Find where the given text appears and provide that cell's center as [X, Y] coordinate. 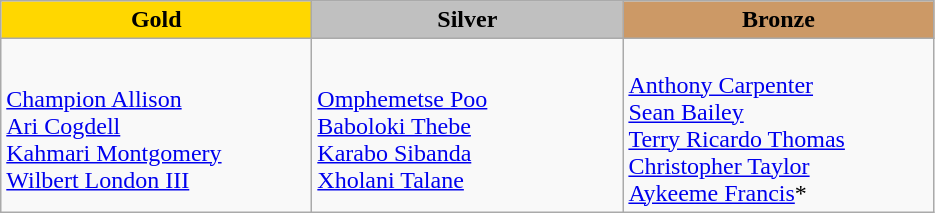
Gold [156, 20]
Bronze [778, 20]
Silver [468, 20]
Anthony CarpenterSean BaileyTerry Ricardo ThomasChristopher TaylorAykeeme Francis* [778, 126]
Champion AllisonAri CogdellKahmari MontgomeryWilbert London III [156, 126]
Omphemetse PooBaboloki ThebeKarabo SibandaXholani Talane [468, 126]
